Detect which cell encompasses the target text, then output its [X, Y] center coordinate. 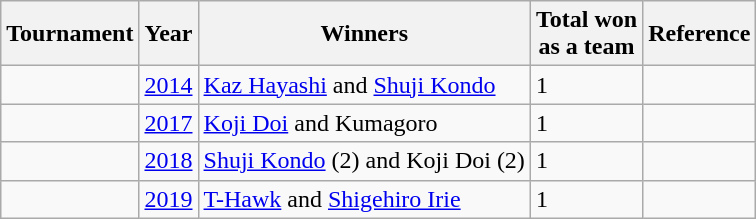
Total wonas a team [586, 34]
Reference [700, 34]
2017 [168, 123]
Shuji Kondo (2) and Koji Doi (2) [364, 161]
2018 [168, 161]
Year [168, 34]
Koji Doi and Kumagoro [364, 123]
Kaz Hayashi and Shuji Kondo [364, 85]
2014 [168, 85]
Tournament [70, 34]
2019 [168, 199]
Winners [364, 34]
T-Hawk and Shigehiro Irie [364, 199]
